Capture the cell that displays the provided text and extract its [X, Y] central coordinate. 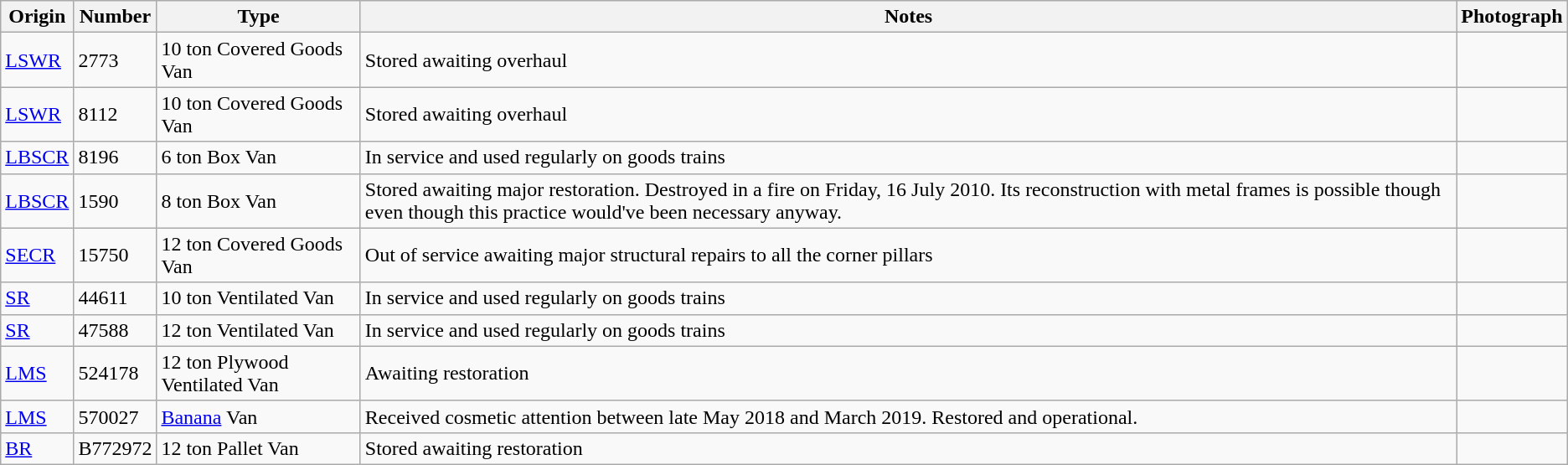
570027 [116, 416]
12 ton Ventilated Van [258, 330]
15750 [116, 255]
Out of service awaiting major structural repairs to all the corner pillars [908, 255]
8112 [116, 114]
Received cosmetic attention between late May 2018 and March 2019. Restored and operational. [908, 416]
SECR [37, 255]
Type [258, 17]
47588 [116, 330]
1590 [116, 201]
8196 [116, 158]
8 ton Box Van [258, 201]
Photograph [1512, 17]
Notes [908, 17]
524178 [116, 374]
Awaiting restoration [908, 374]
Number [116, 17]
BR [37, 448]
12 ton Plywood Ventilated Van [258, 374]
12 ton Covered Goods Van [258, 255]
Stored awaiting restoration [908, 448]
2773 [116, 60]
6 ton Box Van [258, 158]
12 ton Pallet Van [258, 448]
B772972 [116, 448]
10 ton Ventilated Van [258, 298]
Origin [37, 17]
44611 [116, 298]
Banana Van [258, 416]
